For the text-containing cell, return its midpoint in (x, y) coordinate format. 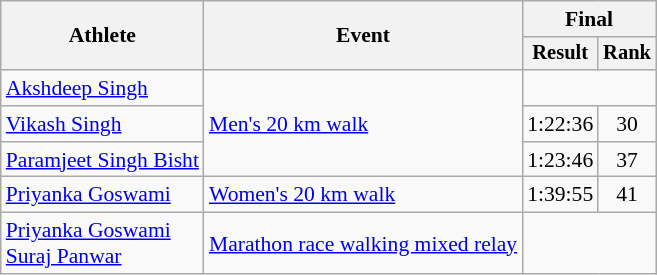
30 (627, 124)
Men's 20 km walk (363, 124)
Marathon race walking mixed relay (363, 244)
37 (627, 160)
41 (627, 195)
Priyanka Goswami (102, 195)
Priyanka Goswami Suraj Panwar (102, 244)
Vikash Singh (102, 124)
1:22:36 (560, 124)
Women's 20 km walk (363, 195)
1:23:46 (560, 160)
Akshdeep Singh (102, 88)
Athlete (102, 36)
Final (589, 19)
Paramjeet Singh Bisht (102, 160)
Result (560, 54)
Event (363, 36)
Rank (627, 54)
1:39:55 (560, 195)
